Scan for the cell matching the given text and deliver its (x, y) coordinate at center. 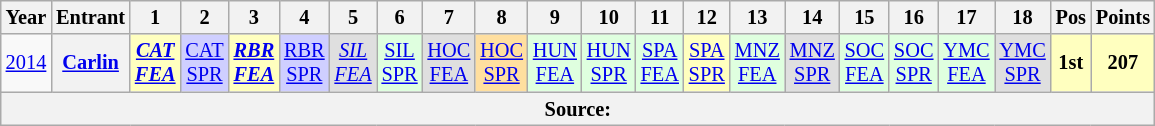
CATFEA (155, 63)
12 (707, 17)
Source: (578, 109)
RBRFEA (254, 63)
10 (609, 17)
18 (1022, 17)
9 (555, 17)
SOCSPR (914, 63)
YMCSPR (1022, 63)
2014 (26, 63)
17 (966, 17)
Entrant (90, 17)
15 (864, 17)
HUNSPR (609, 63)
7 (450, 17)
YMCFEA (966, 63)
RBRSPR (304, 63)
SOCFEA (864, 63)
SILSPR (400, 63)
Year (26, 17)
HOCSPR (502, 63)
14 (812, 17)
4 (304, 17)
11 (660, 17)
MNZFEA (758, 63)
Pos (1071, 17)
16 (914, 17)
13 (758, 17)
SPASPR (707, 63)
SILFEA (354, 63)
5 (354, 17)
Points (1123, 17)
207 (1123, 63)
3 (254, 17)
8 (502, 17)
MNZSPR (812, 63)
6 (400, 17)
Carlin (90, 63)
2 (204, 17)
HOCFEA (450, 63)
1st (1071, 63)
HUNFEA (555, 63)
CATSPR (204, 63)
SPAFEA (660, 63)
1 (155, 17)
